Locate the cell with the specified text and output its (x, y) center coordinate. 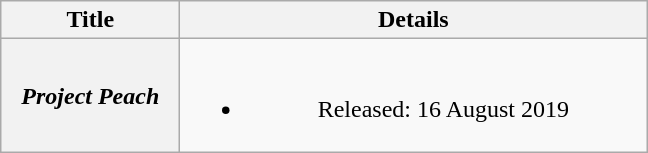
Project Peach (90, 96)
Details (414, 20)
Released: 16 August 2019 (414, 96)
Title (90, 20)
